Scan for the cell matching the given text and deliver its [X, Y] coordinate at center. 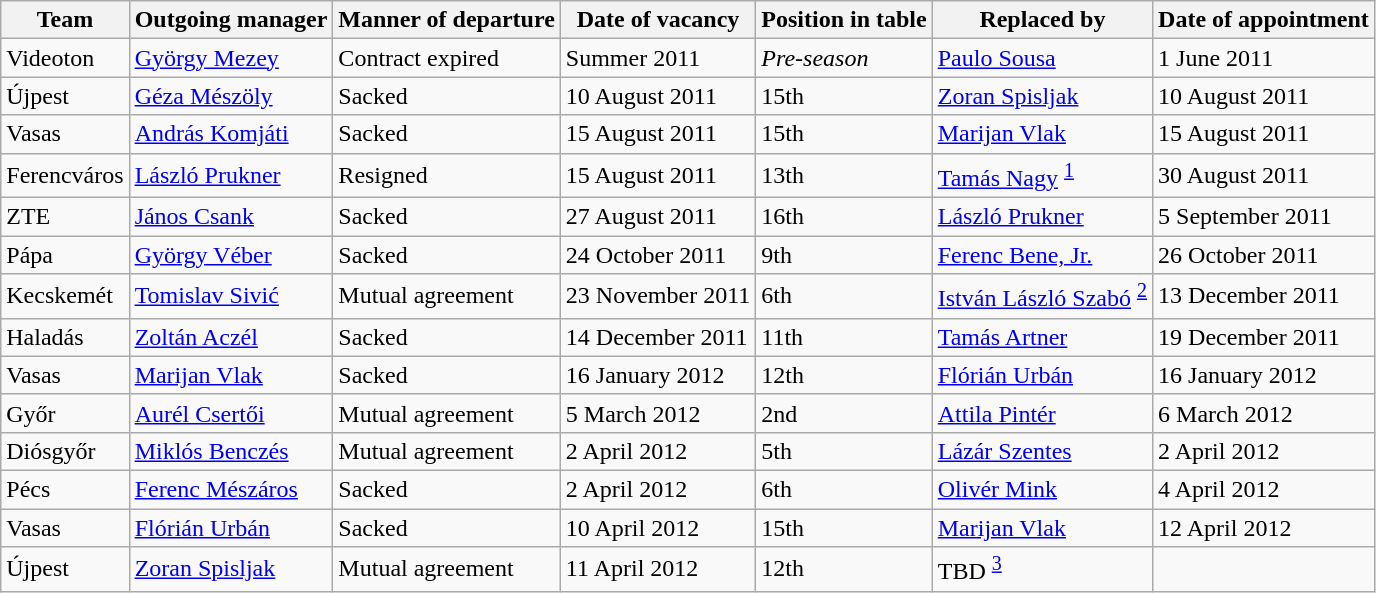
Date of vacancy [658, 20]
Pre-season [844, 58]
Replaced by [1042, 20]
Géza Mészöly [231, 96]
Kecskemét [65, 296]
24 October 2011 [658, 255]
Zoltán Aczél [231, 337]
12 April 2012 [1264, 528]
Aurél Csertői [231, 413]
Videoton [65, 58]
János Csank [231, 217]
Tomislav Sivić [231, 296]
16th [844, 217]
György Mezey [231, 58]
András Komjáti [231, 134]
Tamás Artner [1042, 337]
Outgoing manager [231, 20]
Paulo Sousa [1042, 58]
5 September 2011 [1264, 217]
István László Szabó 2 [1042, 296]
Resigned [446, 176]
Miklós Benczés [231, 451]
Ferenc Mészáros [231, 489]
Summer 2011 [658, 58]
6 March 2012 [1264, 413]
Manner of departure [446, 20]
11 April 2012 [658, 570]
9th [844, 255]
Lázár Szentes [1042, 451]
Pécs [65, 489]
4 April 2012 [1264, 489]
TBD 3 [1042, 570]
10 April 2012 [658, 528]
19 December 2011 [1264, 337]
1 June 2011 [1264, 58]
5 March 2012 [658, 413]
Ferenc Bene, Jr. [1042, 255]
13th [844, 176]
Attila Pintér [1042, 413]
Olivér Mink [1042, 489]
Contract expired [446, 58]
Győr [65, 413]
Team [65, 20]
Ferencváros [65, 176]
11th [844, 337]
Date of appointment [1264, 20]
Tamás Nagy 1 [1042, 176]
Pápa [65, 255]
Position in table [844, 20]
23 November 2011 [658, 296]
2nd [844, 413]
5th [844, 451]
György Véber [231, 255]
26 October 2011 [1264, 255]
Diósgyőr [65, 451]
30 August 2011 [1264, 176]
14 December 2011 [658, 337]
13 December 2011 [1264, 296]
27 August 2011 [658, 217]
Haladás [65, 337]
ZTE [65, 217]
